Detect which cell encompasses the target text, then output its (X, Y) center coordinate. 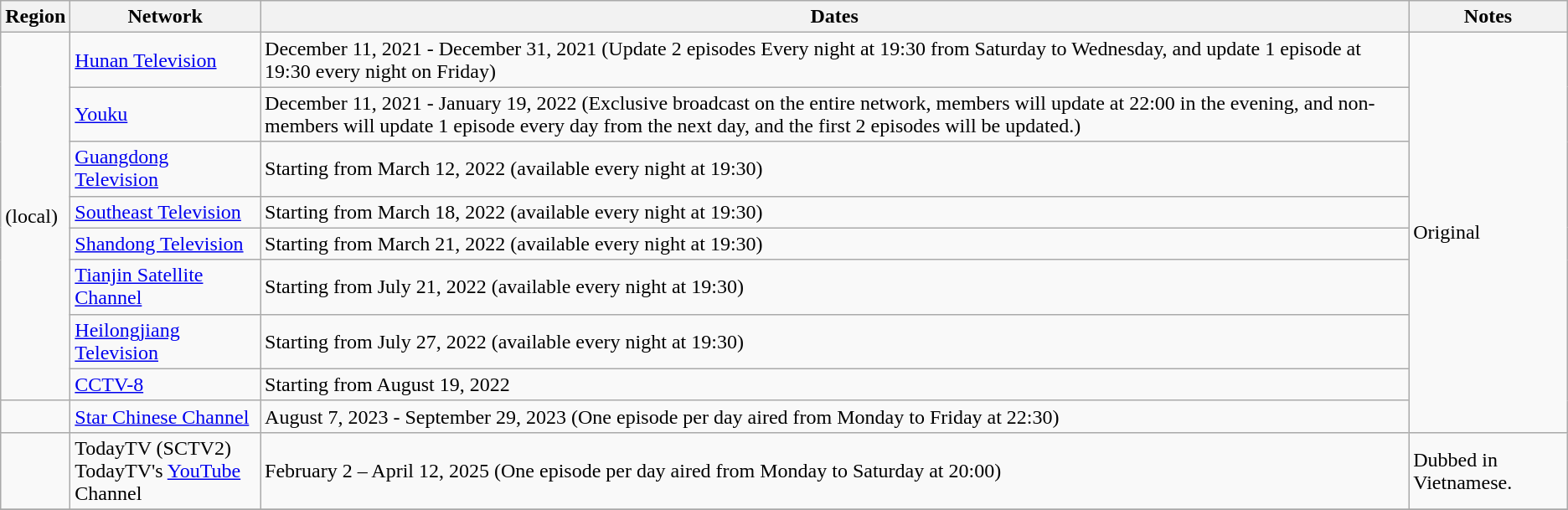
Shandong Television (166, 244)
February 2 – April 12, 2025 (One episode per day aired from Monday to Saturday at 20:00) (834, 471)
Original (1488, 233)
Starting from July 21, 2022 (available every night at 19:30) (834, 286)
Notes (1488, 17)
Southeast Television (166, 212)
Heilongjiang Television (166, 342)
Star Chinese Channel (166, 416)
Guangdong Television (166, 169)
Tianjin Satellite Channel (166, 286)
Starting from March 18, 2022 (available every night at 19:30) (834, 212)
Region (35, 17)
Youku (166, 114)
TodayTV (SCTV2) TodayTV's YouTube Channel (166, 471)
Starting from July 27, 2022 (available every night at 19:30) (834, 342)
Network (166, 17)
August 7, 2023 - September 29, 2023 (One episode per day aired from Monday to Friday at 22:30) (834, 416)
Starting from March 21, 2022 (available every night at 19:30) (834, 244)
Starting from August 19, 2022 (834, 384)
Hunan Television (166, 60)
CCTV-8 (166, 384)
Dubbed in Vietnamese. (1488, 471)
Dates (834, 17)
(local) (35, 217)
Starting from March 12, 2022 (available every night at 19:30) (834, 169)
